Capture the cell that displays the provided text and extract its (x, y) central coordinate. 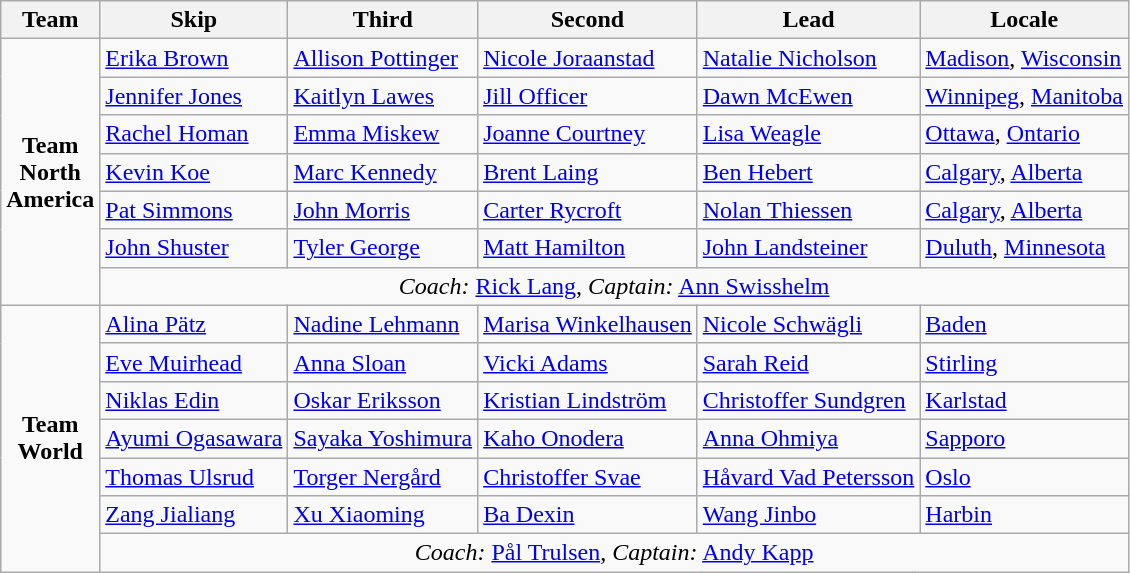
Thomas Ulsrud (194, 477)
Ba Dexin (588, 515)
Sayaka Yoshimura (383, 438)
Allison Pottinger (383, 58)
Lead (808, 20)
Matt Hamilton (588, 248)
Skip (194, 20)
Team World (50, 438)
Tyler George (383, 248)
John Shuster (194, 248)
Jennifer Jones (194, 96)
Baden (1024, 324)
Kevin Koe (194, 172)
Ottawa, Ontario (1024, 134)
Wang Jinbo (808, 515)
Second (588, 20)
Oskar Eriksson (383, 400)
Locale (1024, 20)
Kristian Lindström (588, 400)
Madison, Wisconsin (1024, 58)
Coach: Pål Trulsen, Captain: Andy Kapp (614, 553)
Dawn McEwen (808, 96)
Third (383, 20)
Carter Rycroft (588, 210)
Niklas Edin (194, 400)
Anna Sloan (383, 362)
Karlstad (1024, 400)
Erika Brown (194, 58)
Coach: Rick Lang, Captain: Ann Swisshelm (614, 286)
Brent Laing (588, 172)
Nolan Thiessen (808, 210)
Kaitlyn Lawes (383, 96)
Team North America (50, 172)
Team (50, 20)
Christoffer Sundgren (808, 400)
Harbin (1024, 515)
Eve Muirhead (194, 362)
Håvard Vad Petersson (808, 477)
Winnipeg, Manitoba (1024, 96)
Duluth, Minnesota (1024, 248)
Anna Ohmiya (808, 438)
Nadine Lehmann (383, 324)
Natalie Nicholson (808, 58)
Jill Officer (588, 96)
Vicki Adams (588, 362)
Alina Pätz (194, 324)
Sarah Reid (808, 362)
Nicole Schwägli (808, 324)
John Morris (383, 210)
Ben Hebert (808, 172)
Torger Nergård (383, 477)
Sapporo (1024, 438)
Zang Jialiang (194, 515)
Marc Kennedy (383, 172)
Christoffer Svae (588, 477)
Oslo (1024, 477)
Ayumi Ogasawara (194, 438)
Emma Miskew (383, 134)
Joanne Courtney (588, 134)
Marisa Winkelhausen (588, 324)
Rachel Homan (194, 134)
Nicole Joraanstad (588, 58)
Xu Xiaoming (383, 515)
Stirling (1024, 362)
John Landsteiner (808, 248)
Pat Simmons (194, 210)
Kaho Onodera (588, 438)
Lisa Weagle (808, 134)
